Detect which cell encompasses the target text, then output its (x, y) center coordinate. 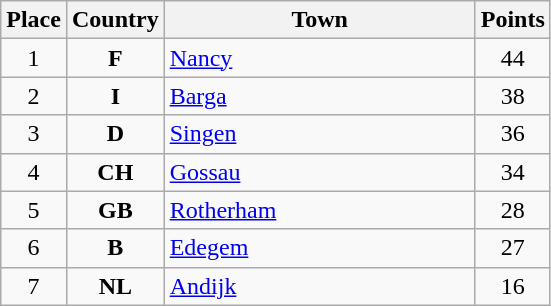
6 (34, 248)
Place (34, 20)
36 (512, 134)
Singen (320, 134)
I (115, 96)
Nancy (320, 58)
7 (34, 286)
44 (512, 58)
Andijk (320, 286)
1 (34, 58)
GB (115, 210)
Gossau (320, 172)
B (115, 248)
Country (115, 20)
F (115, 58)
Edegem (320, 248)
D (115, 134)
28 (512, 210)
NL (115, 286)
27 (512, 248)
Rotherham (320, 210)
Town (320, 20)
16 (512, 286)
2 (34, 96)
Barga (320, 96)
4 (34, 172)
Points (512, 20)
38 (512, 96)
CH (115, 172)
5 (34, 210)
3 (34, 134)
34 (512, 172)
